Scan for the cell matching the given text and deliver its [X, Y] coordinate at center. 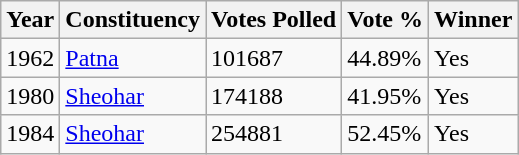
Patna [133, 58]
Winner [474, 20]
1962 [30, 58]
41.95% [386, 96]
101687 [274, 58]
174188 [274, 96]
1980 [30, 96]
Year [30, 20]
254881 [274, 134]
Votes Polled [274, 20]
52.45% [386, 134]
44.89% [386, 58]
Vote % [386, 20]
1984 [30, 134]
Constituency [133, 20]
